Pinpoint the cell where the given text exists, returning its [X, Y] midpoint coordinate. 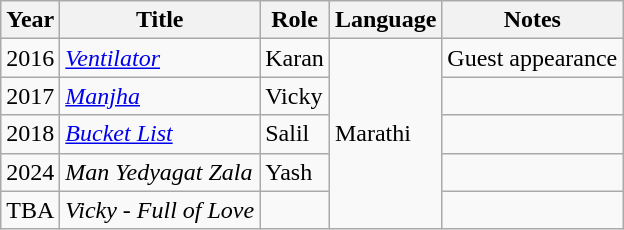
Manjha [160, 96]
Notes [532, 20]
Language [385, 20]
2018 [30, 134]
Vicky - Full of Love [160, 210]
Role [295, 20]
2024 [30, 172]
Ventilator [160, 58]
Salil [295, 134]
2017 [30, 96]
Vicky [295, 96]
Bucket List [160, 134]
Title [160, 20]
Yash [295, 172]
Guest appearance [532, 58]
Man Yedyagat Zala [160, 172]
Marathi [385, 134]
Karan [295, 58]
2016 [30, 58]
Year [30, 20]
TBA [30, 210]
